Detect which cell encompasses the target text, then output its (X, Y) center coordinate. 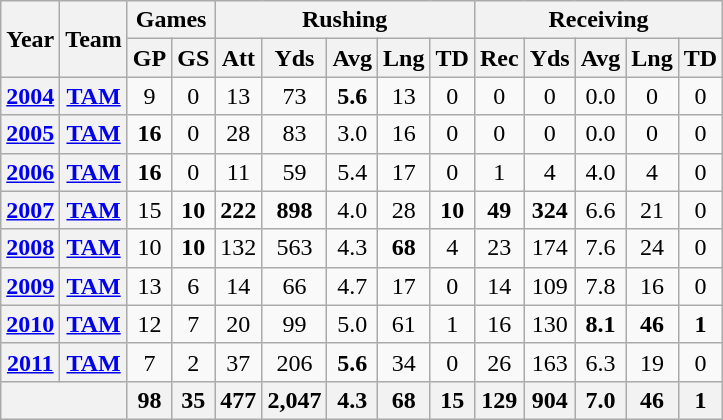
24 (652, 248)
477 (238, 400)
6.6 (600, 210)
23 (499, 248)
11 (238, 172)
222 (238, 210)
2 (194, 362)
2,047 (294, 400)
Team (94, 39)
563 (294, 248)
2011 (30, 362)
2005 (30, 134)
324 (550, 210)
5.0 (352, 324)
Rushing (345, 20)
163 (550, 362)
99 (294, 324)
6 (194, 286)
206 (294, 362)
66 (294, 286)
61 (404, 324)
20 (238, 324)
7.0 (600, 400)
26 (499, 362)
35 (194, 400)
73 (294, 96)
59 (294, 172)
109 (550, 286)
129 (499, 400)
98 (149, 400)
37 (238, 362)
Games (170, 20)
7.8 (600, 286)
4.7 (352, 286)
83 (294, 134)
5.4 (352, 172)
2004 (30, 96)
3.0 (352, 134)
132 (238, 248)
Receiving (598, 20)
9 (149, 96)
Year (30, 39)
2007 (30, 210)
GS (194, 58)
Att (238, 58)
49 (499, 210)
2008 (30, 248)
12 (149, 324)
2009 (30, 286)
Rec (499, 58)
6.3 (600, 362)
130 (550, 324)
21 (652, 210)
19 (652, 362)
7.6 (600, 248)
898 (294, 210)
2010 (30, 324)
GP (149, 58)
34 (404, 362)
174 (550, 248)
904 (550, 400)
8.1 (600, 324)
2006 (30, 172)
